Determine the (X, Y) coordinate at the center of the cell enclosing the given text.  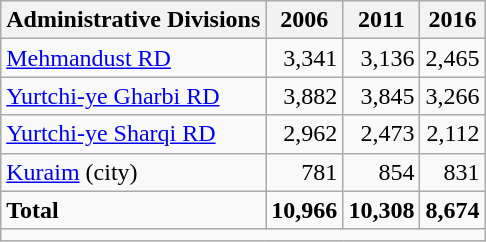
3,882 (304, 96)
854 (382, 172)
3,341 (304, 58)
Administrative Divisions (134, 20)
2,473 (382, 134)
2011 (382, 20)
2006 (304, 20)
781 (304, 172)
3,845 (382, 96)
2,962 (304, 134)
3,136 (382, 58)
2,112 (452, 134)
831 (452, 172)
2,465 (452, 58)
Total (134, 210)
Yurtchi-ye Sharqi RD (134, 134)
Yurtchi-ye Gharbi RD (134, 96)
8,674 (452, 210)
Kuraim (city) (134, 172)
10,966 (304, 210)
Mehmandust RD (134, 58)
3,266 (452, 96)
2016 (452, 20)
10,308 (382, 210)
